Detect which cell encompasses the target text, then output its (x, y) center coordinate. 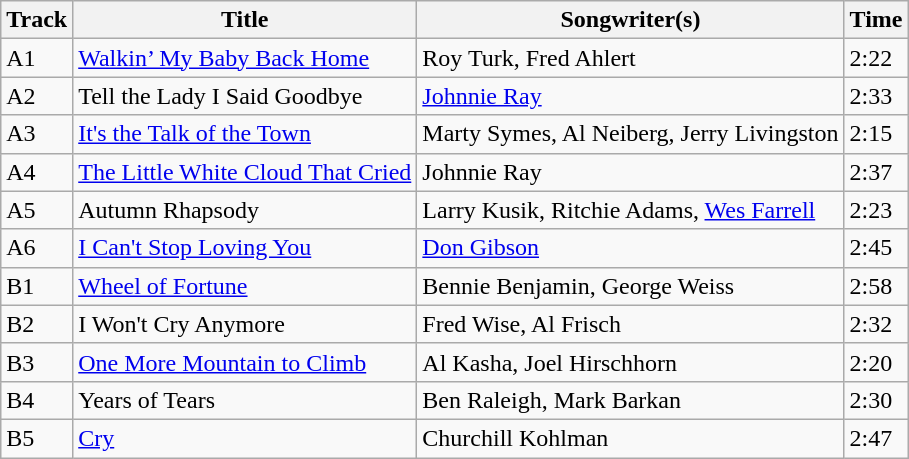
Bennie Benjamin, George Weiss (630, 286)
A2 (37, 96)
I Can't Stop Loving You (245, 248)
A1 (37, 58)
Wheel of Fortune (245, 286)
Autumn Rhapsody (245, 210)
A5 (37, 210)
Walkin’ My Baby Back Home (245, 58)
2:20 (876, 362)
Churchill Kohlman (630, 438)
2:47 (876, 438)
B5 (37, 438)
A3 (37, 134)
2:32 (876, 324)
It's the Talk of the Town (245, 134)
2:23 (876, 210)
Don Gibson (630, 248)
Tell the Lady I Said Goodbye (245, 96)
Roy Turk, Fred Ahlert (630, 58)
2:30 (876, 400)
Marty Symes, Al Neiberg, Jerry Livingston (630, 134)
2:22 (876, 58)
Track (37, 20)
Cry (245, 438)
A6 (37, 248)
2:58 (876, 286)
B1 (37, 286)
A4 (37, 172)
Title (245, 20)
One More Mountain to Climb (245, 362)
B3 (37, 362)
Fred Wise, Al Frisch (630, 324)
Years of Tears (245, 400)
Larry Kusik, Ritchie Adams, Wes Farrell (630, 210)
B4 (37, 400)
The Little White Cloud That Cried (245, 172)
Songwriter(s) (630, 20)
B2 (37, 324)
2:33 (876, 96)
2:45 (876, 248)
Ben Raleigh, Mark Barkan (630, 400)
Time (876, 20)
I Won't Cry Anymore (245, 324)
2:15 (876, 134)
2:37 (876, 172)
Al Kasha, Joel Hirschhorn (630, 362)
